Provide the [X, Y] coordinate of the cell's center where the given text is located.  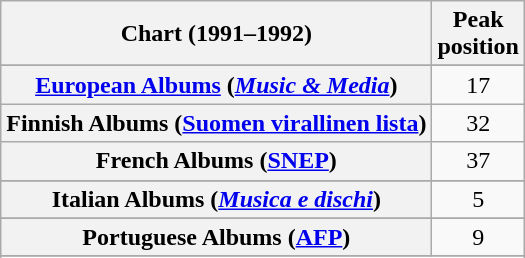
32 [478, 123]
Italian Albums (Musica e dischi) [216, 199]
Peakposition [478, 34]
Finnish Albums (Suomen virallinen lista) [216, 123]
Portuguese Albums (AFP) [216, 237]
9 [478, 237]
37 [478, 161]
5 [478, 199]
French Albums (SNEP) [216, 161]
Chart (1991–1992) [216, 34]
17 [478, 85]
European Albums (Music & Media) [216, 85]
